Detect which cell encompasses the target text, then output its (X, Y) center coordinate. 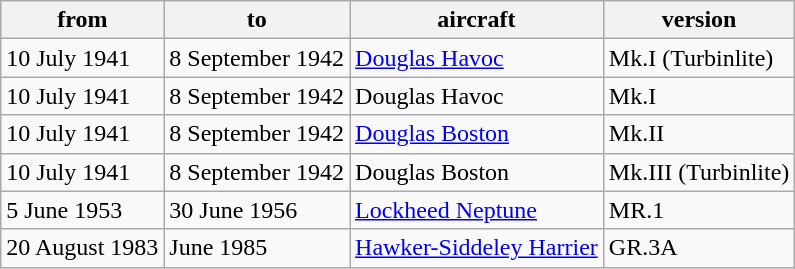
Lockheed Neptune (477, 210)
aircraft (477, 20)
5 June 1953 (82, 210)
Mk.I (Turbinlite) (699, 58)
to (257, 20)
20 August 1983 (82, 248)
version (699, 20)
Mk.III (Turbinlite) (699, 172)
from (82, 20)
MR.1 (699, 210)
June 1985 (257, 248)
Mk.II (699, 134)
GR.3A (699, 248)
30 June 1956 (257, 210)
Hawker-Siddeley Harrier (477, 248)
Mk.I (699, 96)
